Determine the [x, y] coordinate at the center of the cell enclosing the given text.  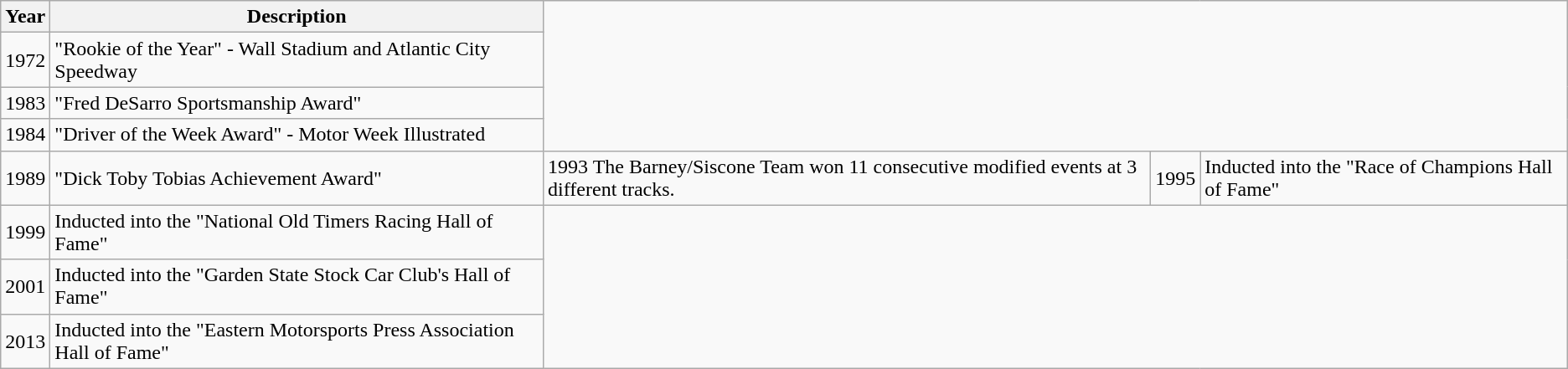
1995 [1176, 177]
Description [297, 17]
"Fred DeSarro Sportsmanship Award" [297, 103]
2013 [25, 341]
1984 [25, 135]
"Driver of the Week Award" - Motor Week Illustrated [297, 135]
2001 [25, 286]
1989 [25, 177]
Year [25, 17]
"Rookie of the Year" - Wall Stadium and Atlantic City Speedway [297, 60]
Inducted into the "Garden State Stock Car Club's Hall of Fame" [297, 286]
Inducted into the "National Old Timers Racing Hall of Fame" [297, 233]
1993 The Barney/Siscone Team won 11 consecutive modified events at 3 different tracks. [848, 177]
"Dick Toby Tobias Achievement Award" [297, 177]
1999 [25, 233]
1983 [25, 103]
Inducted into the "Eastern Motorsports Press Association Hall of Fame" [297, 341]
1972 [25, 60]
Inducted into the "Race of Champions Hall of Fame" [1384, 177]
